Return (x, y) of the center of cell containing provided text 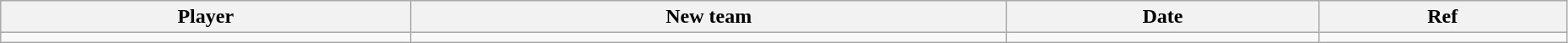
Date (1162, 17)
Player (206, 17)
Ref (1442, 17)
New team (709, 17)
